Find where the given text appears and provide that cell's center as (X, Y) coordinate. 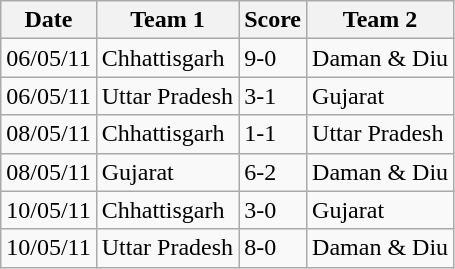
1-1 (273, 134)
3-0 (273, 210)
9-0 (273, 58)
6-2 (273, 172)
Team 1 (167, 20)
Team 2 (380, 20)
Score (273, 20)
Date (49, 20)
8-0 (273, 248)
3-1 (273, 96)
